Output the [x, y] coordinate of the center of the cell containing the given text.  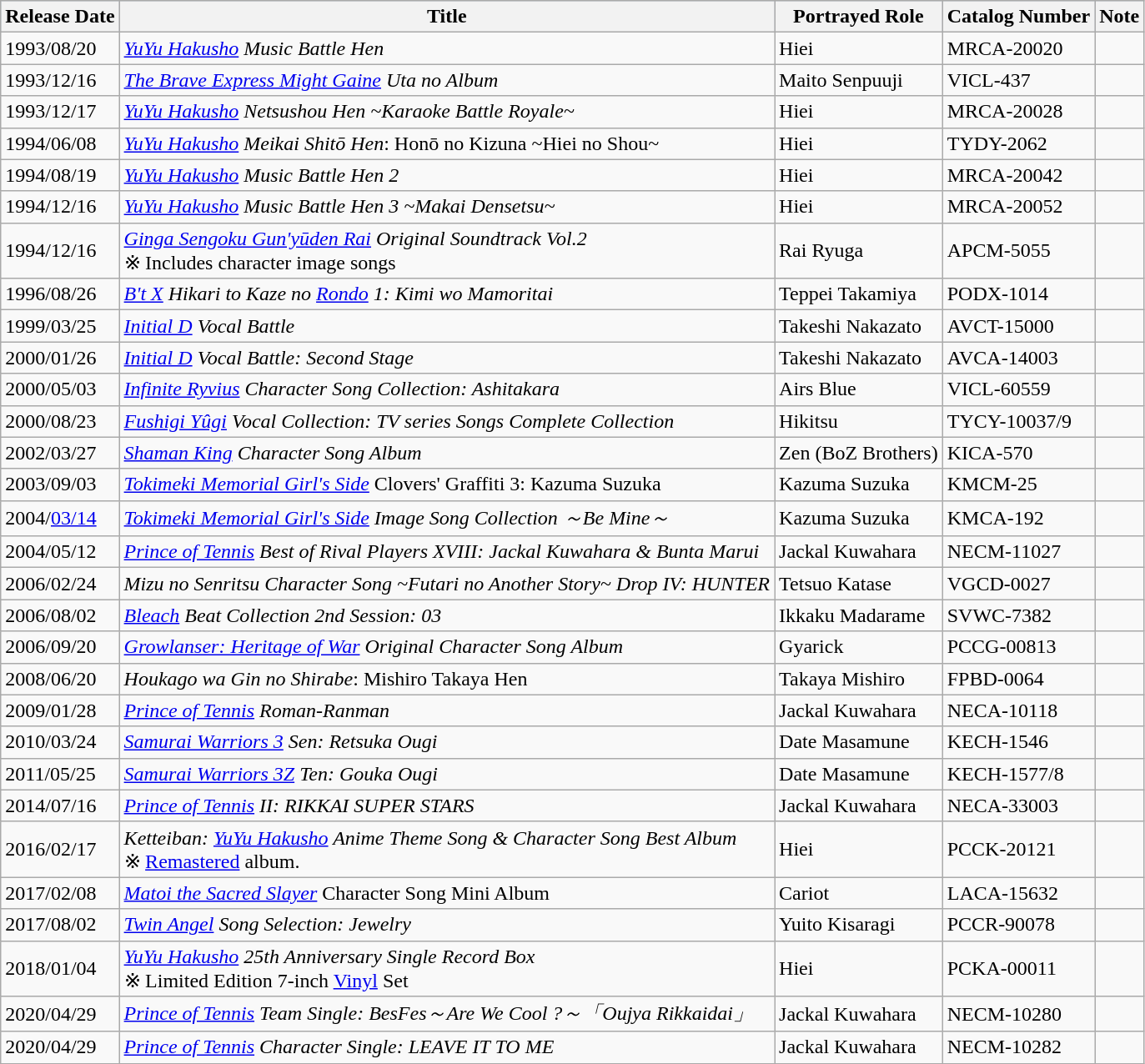
Tokimeki Memorial Girl's Side Image Song Collection ～Be Mine～ [447, 519]
Infinite Ryvius Character Song Collection: Ashitakara [447, 389]
YuYu Hakusho Meikai Shitō Hen: Honō no Kizuna ~Hiei no Shou~ [447, 143]
2014/07/16 [60, 806]
KECH-1577/8 [1018, 774]
2006/08/02 [60, 615]
1993/12/17 [60, 112]
Bleach Beat Collection 2nd Session: 03 [447, 615]
Initial D Vocal Battle: Second Stage [447, 358]
1994/08/19 [60, 175]
PCCR-90078 [1018, 925]
B't X Hikari to Kaze no Rondo 1: Kimi wo Mamoritai [447, 294]
2011/05/25 [60, 774]
Prince of Tennis Team Single: BesFes～Are We Cool ?～「Oujya Rikkaidai」 [447, 1014]
Rai Ryuga [859, 250]
2000/01/26 [60, 358]
2004/05/12 [60, 552]
VICL-60559 [1018, 389]
TYCY-10037/9 [1018, 421]
Prince of Tennis Best of Rival Players XVIII: Jackal Kuwahara & Bunta Marui [447, 552]
PCCG-00813 [1018, 647]
Prince of Tennis Character Single: LEAVE IT TO ME [447, 1047]
1993/12/16 [60, 80]
Release Date [60, 17]
NECM-10280 [1018, 1014]
Portrayed Role [859, 17]
2004/03/14 [60, 519]
The Brave Express Might Gaine Uta no Album [447, 80]
Teppei Takamiya [859, 294]
APCM-5055 [1018, 250]
2002/03/27 [60, 453]
KMCA-192 [1018, 519]
Ikkaku Madarame [859, 615]
KECH-1546 [1018, 742]
Prince of Tennis Roman-Ranman [447, 710]
Note [1119, 17]
Takaya Mishiro [859, 679]
Tokimeki Memorial Girl's Side Clovers' Graffiti 3: Kazuma Suzuka [447, 484]
YuYu Hakusho 25th Anniversary Single Record Box※ Limited Edition 7-inch Vinyl Set [447, 969]
2006/02/24 [60, 584]
TYDY-2062 [1018, 143]
FPBD-0064 [1018, 679]
Maito Senpuuji [859, 80]
Twin Angel Song Selection: Jewelry [447, 925]
SVWC-7382 [1018, 615]
NECA-10118 [1018, 710]
PCKA-00011 [1018, 969]
Growlanser: Heritage of War Original Character Song Album [447, 647]
YuYu Hakusho Music Battle Hen 2 [447, 175]
Ketteiban: YuYu Hakusho Anime Theme Song & Character Song Best Album※ Remastered album. [447, 849]
Mizu no Senritsu Character Song ~Futari no Another Story~ Drop IV: HUNTER [447, 584]
Ginga Sengoku Gun'yūden Rai Original Soundtrack Vol.2※ Includes character image songs [447, 250]
Fushigi Yûgi Vocal Collection: TV series Songs Complete Collection [447, 421]
Samurai Warriors 3 Sen: Retsuka Ougi [447, 742]
YuYu Hakusho Music Battle Hen [447, 48]
PCCK-20121 [1018, 849]
VGCD-0027 [1018, 584]
Catalog Number [1018, 17]
Samurai Warriors 3Z Ten: Gouka Ougi [447, 774]
LACA-15632 [1018, 893]
Gyarick [859, 647]
Shaman King Character Song Album [447, 453]
2017/08/02 [60, 925]
MRCA-20052 [1018, 207]
AVCA-14003 [1018, 358]
Prince of Tennis II: RIKKAI SUPER STARS [447, 806]
2000/05/03 [60, 389]
KICA-570 [1018, 453]
Matoi the Sacred Slayer Character Song Mini Album [447, 893]
Yuito Kisaragi [859, 925]
2000/08/23 [60, 421]
2003/09/03 [60, 484]
Hikitsu [859, 421]
2017/02/08 [60, 893]
Houkago wa Gin no Shirabe: Mishiro Takaya Hen [447, 679]
1996/08/26 [60, 294]
Tetsuo Katase [859, 584]
2009/01/28 [60, 710]
MRCA-20028 [1018, 112]
KMCM-25 [1018, 484]
1994/06/08 [60, 143]
1993/08/20 [60, 48]
Initial D Vocal Battle [447, 326]
2016/02/17 [60, 849]
Title [447, 17]
MRCA-20042 [1018, 175]
Cariot [859, 893]
2008/06/20 [60, 679]
VICL-437 [1018, 80]
NECM-11027 [1018, 552]
YuYu Hakusho Netsushou Hen ~Karaoke Battle Royale~ [447, 112]
2006/09/20 [60, 647]
PODX-1014 [1018, 294]
1999/03/25 [60, 326]
NECA-33003 [1018, 806]
YuYu Hakusho Music Battle Hen 3 ~Makai Densetsu~ [447, 207]
Zen (BoZ Brothers) [859, 453]
AVCT-15000 [1018, 326]
Airs Blue [859, 389]
NECM-10282 [1018, 1047]
2018/01/04 [60, 969]
2010/03/24 [60, 742]
MRCA-20020 [1018, 48]
